Search for the cell housing the specified text and yield its [X, Y] center coordinate. 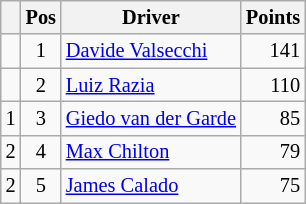
75 [273, 186]
79 [273, 152]
Driver [151, 17]
110 [273, 85]
5 [41, 186]
Points [273, 17]
James Calado [151, 186]
141 [273, 51]
Max Chilton [151, 152]
85 [273, 118]
Davide Valsecchi [151, 51]
3 [41, 118]
Luiz Razia [151, 85]
4 [41, 152]
Giedo van der Garde [151, 118]
Pos [41, 17]
